Provide the (x, y) coordinate of the cell's center where the given text is located.  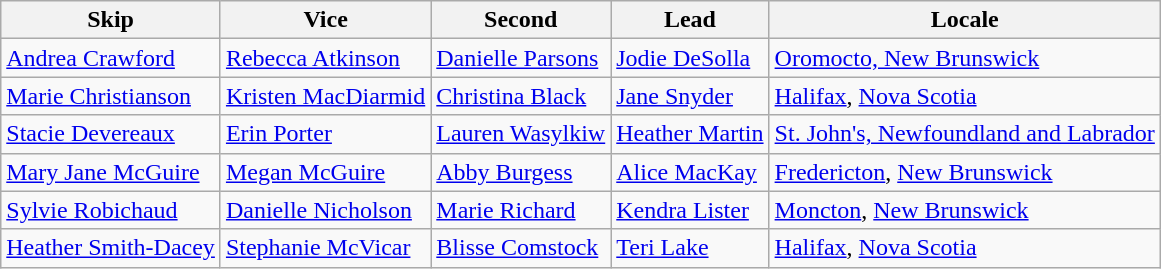
Locale (964, 20)
Mary Jane McGuire (111, 172)
Sylvie Robichaud (111, 210)
Skip (111, 20)
Teri Lake (690, 248)
Oromocto, New Brunswick (964, 58)
Lead (690, 20)
Christina Black (521, 96)
St. John's, Newfoundland and Labrador (964, 134)
Moncton, New Brunswick (964, 210)
Marie Richard (521, 210)
Blisse Comstock (521, 248)
Jane Snyder (690, 96)
Rebecca Atkinson (325, 58)
Marie Christianson (111, 96)
Danielle Parsons (521, 58)
Heather Smith-Dacey (111, 248)
Danielle Nicholson (325, 210)
Second (521, 20)
Erin Porter (325, 134)
Andrea Crawford (111, 58)
Stacie Devereaux (111, 134)
Lauren Wasylkiw (521, 134)
Heather Martin (690, 134)
Kristen MacDiarmid (325, 96)
Vice (325, 20)
Jodie DeSolla (690, 58)
Fredericton, New Brunswick (964, 172)
Alice MacKay (690, 172)
Stephanie McVicar (325, 248)
Abby Burgess (521, 172)
Kendra Lister (690, 210)
Megan McGuire (325, 172)
